Provide the (x, y) coordinate of the cell's center where the given text is located.  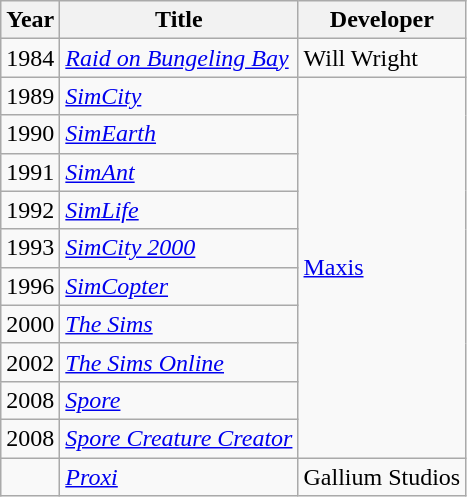
1984 (30, 58)
1989 (30, 96)
Spore Creature Creator (179, 438)
SimCity 2000 (179, 248)
Raid on Bungeling Bay (179, 58)
SimEarth (179, 134)
1993 (30, 248)
SimAnt (179, 172)
Year (30, 20)
2000 (30, 324)
The Sims (179, 324)
The Sims Online (179, 362)
Spore (179, 400)
Title (179, 20)
1992 (30, 210)
Developer (382, 20)
2002 (30, 362)
Gallium Studios (382, 477)
Maxis (382, 268)
SimLife (179, 210)
Will Wright (382, 58)
1996 (30, 286)
1990 (30, 134)
Proxi (179, 477)
SimCopter (179, 286)
SimCity (179, 96)
1991 (30, 172)
